For the text-containing cell, return its midpoint in [x, y] coordinate format. 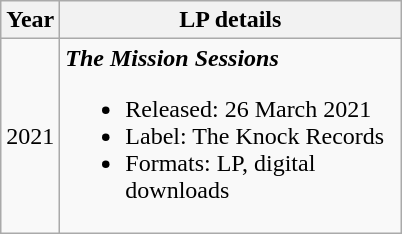
2021 [30, 136]
Year [30, 20]
The Mission Sessions Released: 26 March 2021Label: The Knock RecordsFormats: LP, digital downloads [230, 136]
LP details [230, 20]
